For the text-containing cell, return its midpoint in (x, y) coordinate format. 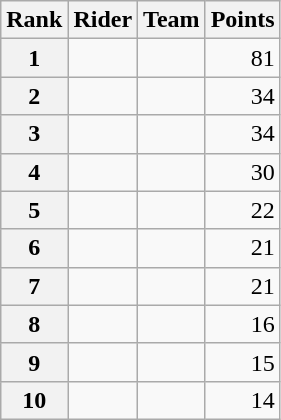
5 (34, 210)
8 (34, 324)
7 (34, 286)
3 (34, 134)
14 (242, 400)
Team (172, 20)
2 (34, 96)
Rank (34, 20)
1 (34, 58)
22 (242, 210)
10 (34, 400)
15 (242, 362)
30 (242, 172)
4 (34, 172)
16 (242, 324)
Points (242, 20)
9 (34, 362)
6 (34, 248)
81 (242, 58)
Rider (103, 20)
